Detect which cell encompasses the target text, then output its (x, y) center coordinate. 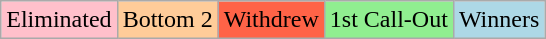
Eliminated (59, 20)
1st Call-Out (388, 20)
Winners (498, 20)
Withdrew (271, 20)
Bottom 2 (168, 20)
